Return (X, Y) of the center of cell containing provided text 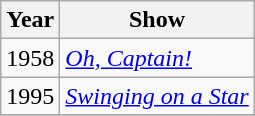
Year (30, 20)
Oh, Captain! (157, 58)
1958 (30, 58)
1995 (30, 96)
Swinging on a Star (157, 96)
Show (157, 20)
